Locate the cell with the specified text and output its [X, Y] center coordinate. 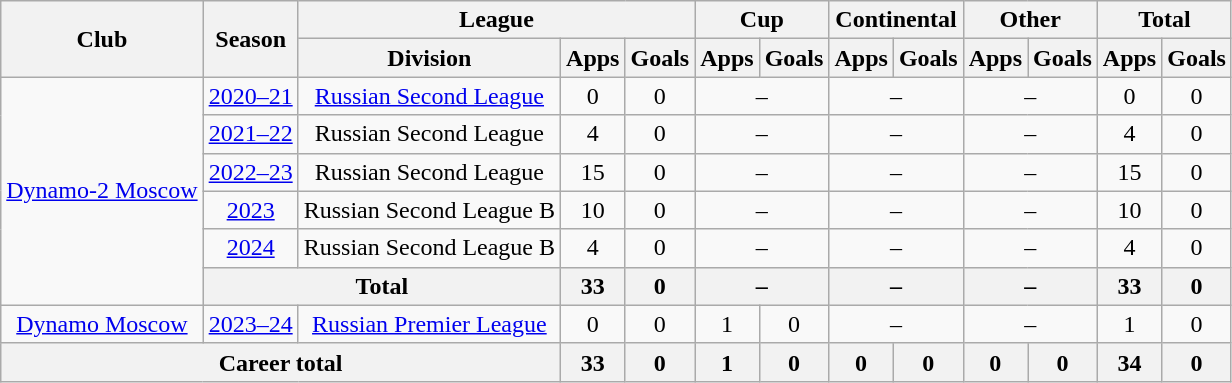
2022–23 [250, 172]
Continental [896, 20]
2024 [250, 248]
Dynamo Moscow [102, 324]
2023–24 [250, 324]
2020–21 [250, 96]
Career total [281, 362]
34 [1129, 362]
Other [1030, 20]
League [496, 20]
Division [429, 58]
Club [102, 39]
2021–22 [250, 134]
Cup [762, 20]
Russian Premier League [429, 324]
Season [250, 39]
2023 [250, 210]
Dynamo-2 Moscow [102, 191]
